Return (x, y) of the center of cell containing provided text 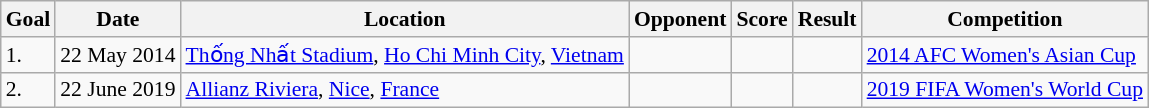
2014 AFC Women's Asian Cup (1005, 55)
1. (28, 55)
Location (405, 19)
2. (28, 90)
22 May 2014 (118, 55)
Opponent (680, 19)
Thống Nhất Stadium, Ho Chi Minh City, Vietnam (405, 55)
Competition (1005, 19)
Goal (28, 19)
22 June 2019 (118, 90)
Score (762, 19)
Allianz Riviera, Nice, France (405, 90)
2019 FIFA Women's World Cup (1005, 90)
Date (118, 19)
Result (828, 19)
